Provide the (X, Y) coordinate of the cell's center where the given text is located.  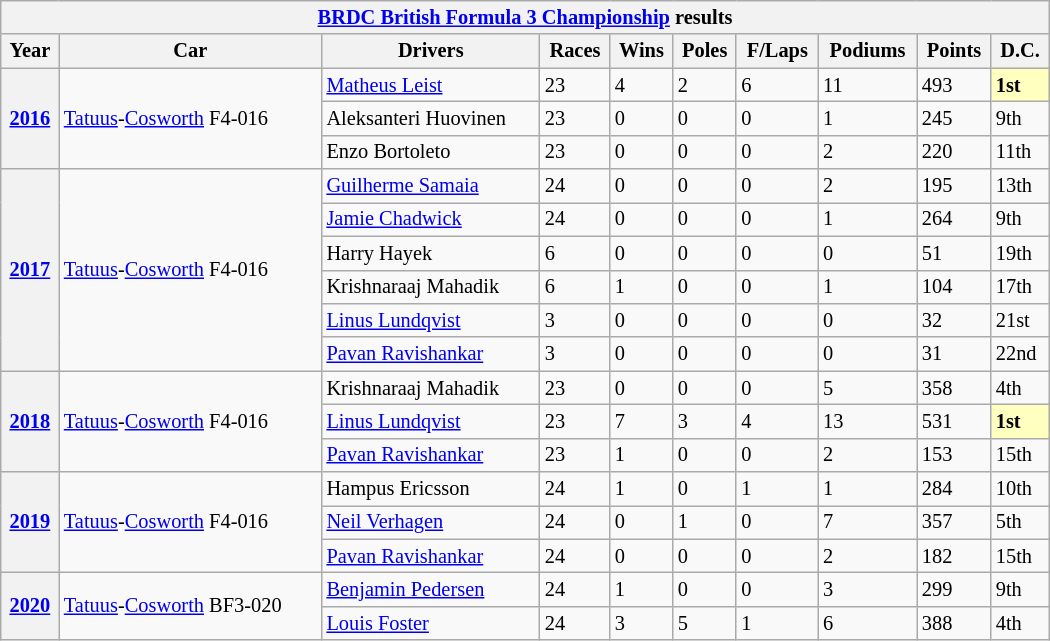
284 (954, 489)
2020 (30, 606)
Drivers (431, 51)
Year (30, 51)
BRDC British Formula 3 Championship results (525, 17)
2017 (30, 270)
31 (954, 354)
11th (1020, 152)
Harry Hayek (431, 253)
Hampus Ericsson (431, 489)
17th (1020, 287)
Car (190, 51)
Races (575, 51)
2018 (30, 422)
182 (954, 556)
Neil Verhagen (431, 522)
21st (1020, 320)
51 (954, 253)
22nd (1020, 354)
11 (868, 85)
Aleksanteri Huovinen (431, 118)
153 (954, 455)
245 (954, 118)
Louis Foster (431, 623)
Tatuus-Cosworth BF3-020 (190, 606)
220 (954, 152)
2019 (30, 522)
264 (954, 219)
F/Laps (777, 51)
5th (1020, 522)
Benjamin Pedersen (431, 589)
Matheus Leist (431, 85)
Poles (704, 51)
13 (868, 421)
195 (954, 186)
10th (1020, 489)
Jamie Chadwick (431, 219)
2016 (30, 118)
358 (954, 388)
Enzo Bortoleto (431, 152)
493 (954, 85)
13th (1020, 186)
104 (954, 287)
19th (1020, 253)
357 (954, 522)
32 (954, 320)
Guilherme Samaia (431, 186)
D.C. (1020, 51)
Podiums (868, 51)
531 (954, 421)
Points (954, 51)
388 (954, 623)
299 (954, 589)
Wins (642, 51)
